Output the [X, Y] coordinate of the center of the cell containing the given text.  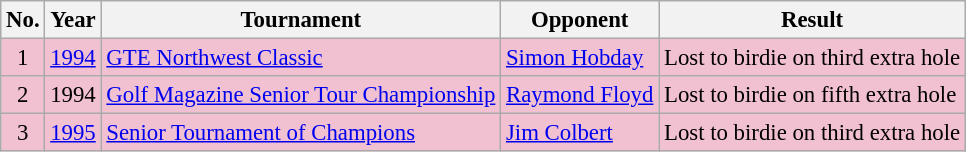
Lost to birdie on fifth extra hole [812, 95]
2 [23, 95]
1995 [73, 133]
3 [23, 133]
1 [23, 58]
Opponent [580, 20]
Year [73, 20]
Result [812, 20]
Simon Hobday [580, 58]
No. [23, 20]
Tournament [301, 20]
Golf Magazine Senior Tour Championship [301, 95]
GTE Northwest Classic [301, 58]
Senior Tournament of Champions [301, 133]
Raymond Floyd [580, 95]
Jim Colbert [580, 133]
